Extract the [X, Y] coordinate from the center of the cell holding the provided text.  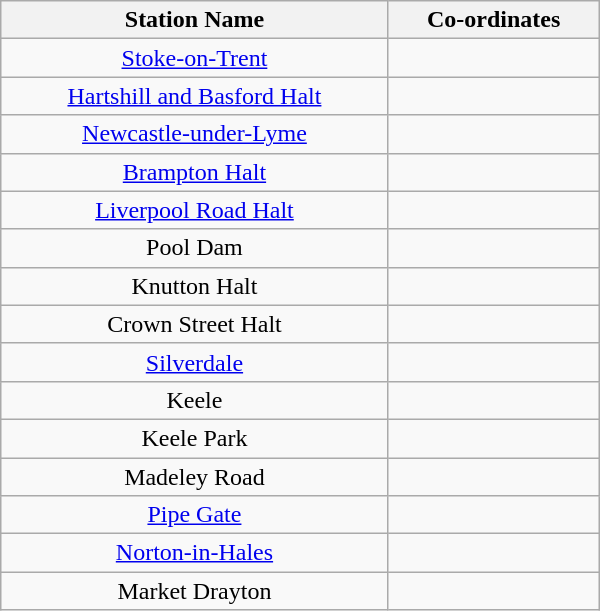
Market Drayton [194, 591]
Hartshill and Basford Halt [194, 96]
Keele [194, 400]
Liverpool Road Halt [194, 210]
Pipe Gate [194, 515]
Silverdale [194, 362]
Keele Park [194, 438]
Co-ordinates [494, 20]
Stoke-on-Trent [194, 58]
Newcastle-under-Lyme [194, 134]
Station Name [194, 20]
Knutton Halt [194, 286]
Madeley Road [194, 477]
Brampton Halt [194, 172]
Norton-in-Hales [194, 553]
Crown Street Halt [194, 324]
Pool Dam [194, 248]
